Find where the given text appears and provide that cell's center as [X, Y] coordinate. 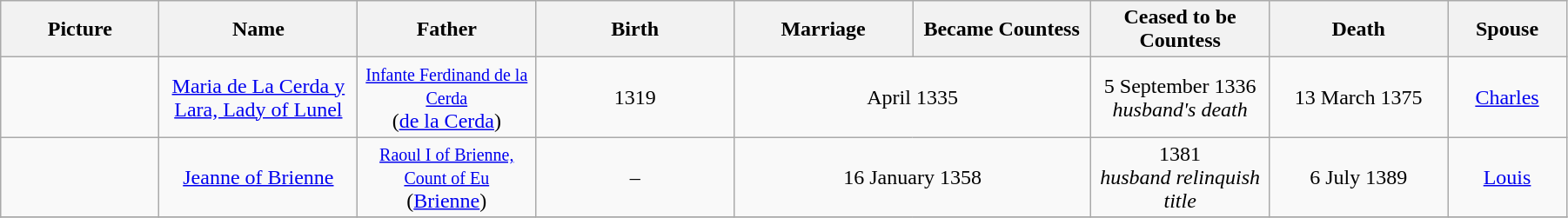
– [635, 177]
5 September 1336husband's death [1180, 97]
Marriage [823, 30]
Spouse [1507, 30]
Became Countess [1002, 30]
Raoul I of Brienne, Count of Eu(Brienne) [447, 177]
Charles [1507, 97]
Father [447, 30]
1319 [635, 97]
Name [258, 30]
April 1335 [913, 97]
Infante Ferdinand de la Cerda(de la Cerda) [447, 97]
16 January 1358 [913, 177]
Birth [635, 30]
1381husband relinquish title [1180, 177]
Jeanne of Brienne [258, 177]
Maria de La Cerda y Lara, Lady of Lunel [258, 97]
6 July 1389 [1359, 177]
Ceased to be Countess [1180, 30]
Louis [1507, 177]
Picture [80, 30]
13 March 1375 [1359, 97]
Death [1359, 30]
